Identify which cell holds the provided text, then report its [X, Y] central coordinate. 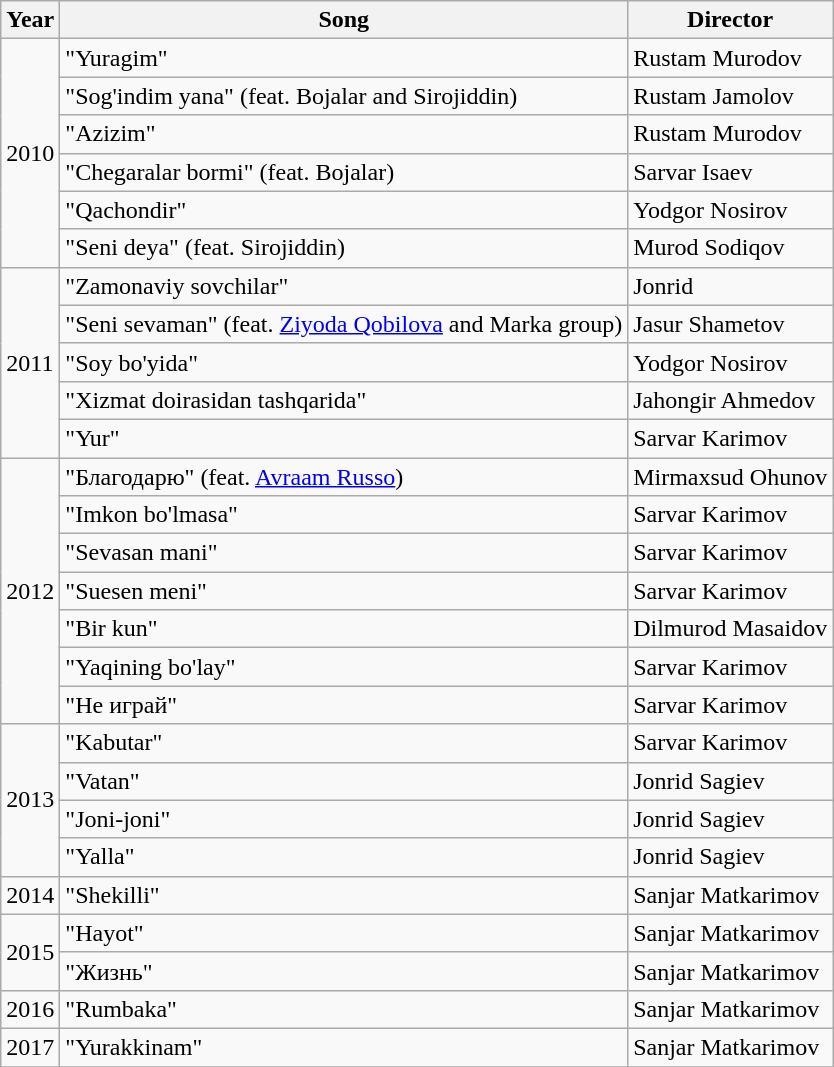
"Не играй" [344, 705]
"Kabutar" [344, 743]
"Yalla" [344, 857]
"Yur" [344, 438]
"Chegaralar bormi" (feat. Bojalar) [344, 172]
2014 [30, 895]
2017 [30, 1047]
"Soy bo'yida" [344, 362]
"Rumbaka" [344, 1009]
2012 [30, 591]
Sarvar Isaev [730, 172]
2016 [30, 1009]
"Благодарю" (feat. Avraam Russo) [344, 477]
"Imkon bo'lmasa" [344, 515]
"Жизнь" [344, 971]
"Qachondir" [344, 210]
"Xizmat doirasidan tashqarida" [344, 400]
Song [344, 20]
"Seni sevaman" (feat. Ziyoda Qobilova and Marka group) [344, 324]
Year [30, 20]
Jonrid [730, 286]
Murod Sodiqov [730, 248]
"Yaqining bo'lay" [344, 667]
Rustam Jamolov [730, 96]
"Shekilli" [344, 895]
2010 [30, 153]
Dilmurod Masaidov [730, 629]
"Zamonaviy sovchilar" [344, 286]
Jahongir Ahmedov [730, 400]
Director [730, 20]
"Azizim" [344, 134]
"Sog'indim yana" (feat. Bojalar and Sirojiddin) [344, 96]
Jasur Shametov [730, 324]
"Sevasan mani" [344, 553]
2011 [30, 362]
"Yurakkinam" [344, 1047]
2013 [30, 800]
"Suesen meni" [344, 591]
"Yuragim" [344, 58]
"Hayot" [344, 933]
"Seni deya" (feat. Sirojiddin) [344, 248]
2015 [30, 952]
Mirmaxsud Ohunov [730, 477]
"Bir kun" [344, 629]
"Joni-joni" [344, 819]
"Vatan" [344, 781]
